Determine the [x, y] coordinate at the center of the cell enclosing the given text.  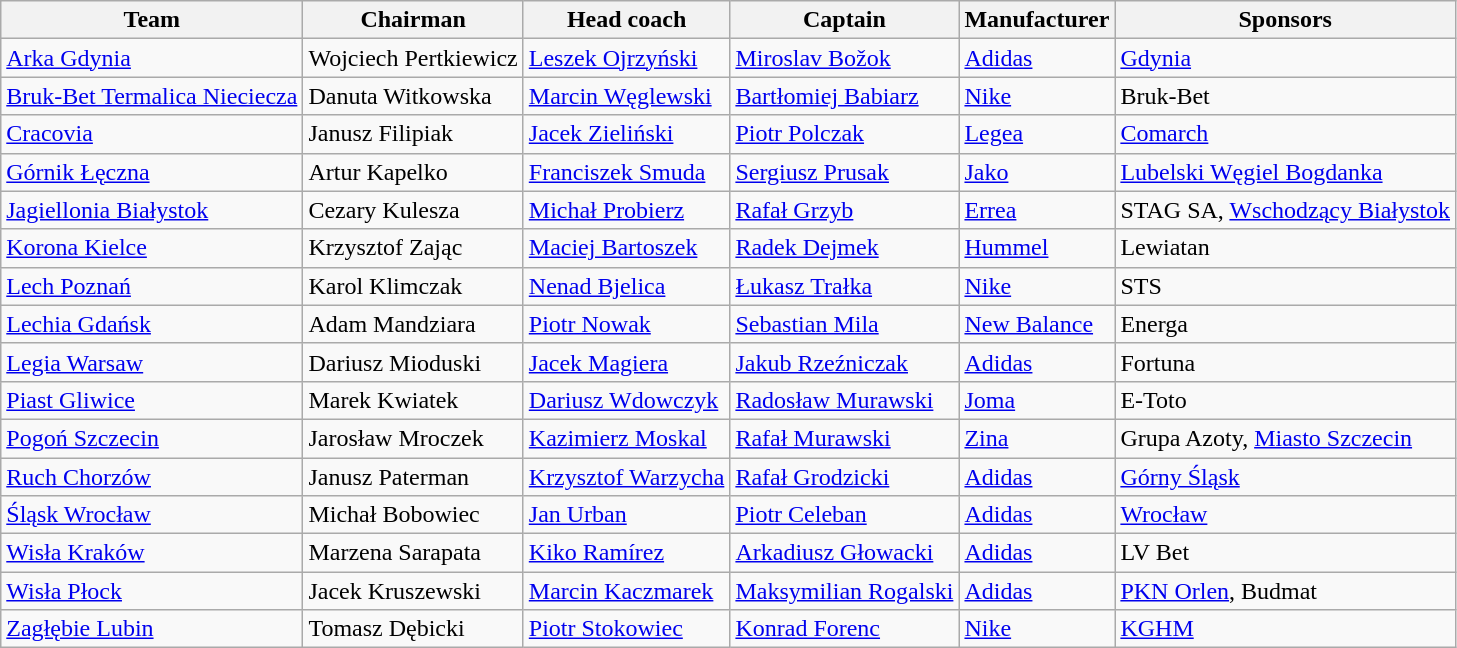
Comarch [1286, 134]
Rafał Grzyb [844, 210]
Arka Gdynia [152, 58]
Adam Mandziara [413, 324]
Marzena Sarapata [413, 553]
Marcin Węglewski [626, 96]
Korona Kielce [152, 248]
Jacek Zieliński [626, 134]
Jacek Magiera [626, 362]
Sponsors [1286, 20]
Grupa Azoty, Miasto Szczecin [1286, 438]
E-Toto [1286, 400]
Fortuna [1286, 362]
Kazimierz Moskal [626, 438]
Jakub Rzeźniczak [844, 362]
Wisła Płock [152, 591]
Cracovia [152, 134]
Maksymilian Rogalski [844, 591]
Radek Dejmek [844, 248]
Marek Kwiatek [413, 400]
Górny Śląsk [1286, 477]
New Balance [1037, 324]
Jagiellonia Białystok [152, 210]
Lech Poznań [152, 286]
Wojciech Pertkiewicz [413, 58]
Arkadiusz Głowacki [844, 553]
Górnik Łęczna [152, 172]
Danuta Witkowska [413, 96]
PKN Orlen, Budmat [1286, 591]
Maciej Bartoszek [626, 248]
Zagłębie Lubin [152, 629]
Janusz Paterman [413, 477]
Śląsk Wrocław [152, 515]
Michał Bobowiec [413, 515]
Sergiusz Prusak [844, 172]
Artur Kapelko [413, 172]
Lewiatan [1286, 248]
Chairman [413, 20]
Pogoń Szczecin [152, 438]
Errea [1037, 210]
Rafał Grodzicki [844, 477]
Captain [844, 20]
Piotr Polczak [844, 134]
Zina [1037, 438]
Legea [1037, 134]
Dariusz Wdowczyk [626, 400]
Cezary Kulesza [413, 210]
Jako [1037, 172]
Krzysztof Zając [413, 248]
Janusz Filipiak [413, 134]
Jan Urban [626, 515]
Kiko Ramírez [626, 553]
Piast Gliwice [152, 400]
Piotr Stokowiec [626, 629]
STS [1286, 286]
Joma [1037, 400]
Tomasz Dębicki [413, 629]
Gdynia [1286, 58]
Bruk-Bet [1286, 96]
Radosław Murawski [844, 400]
Bartłomiej Babiarz [844, 96]
Wrocław [1286, 515]
Karol Klimczak [413, 286]
Miroslav Božok [844, 58]
Rafał Murawski [844, 438]
LV Bet [1286, 553]
Wisła Kraków [152, 553]
Piotr Nowak [626, 324]
Piotr Celeban [844, 515]
Jarosław Mroczek [413, 438]
Team [152, 20]
Ruch Chorzów [152, 477]
Jacek Kruszewski [413, 591]
Marcin Kaczmarek [626, 591]
Hummel [1037, 248]
Dariusz Mioduski [413, 362]
Manufacturer [1037, 20]
Michał Probierz [626, 210]
Bruk-Bet Termalica Nieciecza [152, 96]
Konrad Forenc [844, 629]
Lechia Gdańsk [152, 324]
Łukasz Trałka [844, 286]
Nenad Bjelica [626, 286]
Energa [1286, 324]
Lubelski Węgiel Bogdanka [1286, 172]
Krzysztof Warzycha [626, 477]
Franciszek Smuda [626, 172]
Leszek Ojrzyński [626, 58]
Legia Warsaw [152, 362]
Sebastian Mila [844, 324]
STAG SA, Wschodzący Białystok [1286, 210]
KGHM [1286, 629]
Head coach [626, 20]
